Extract the (x, y) coordinate from the center of the cell holding the provided text.  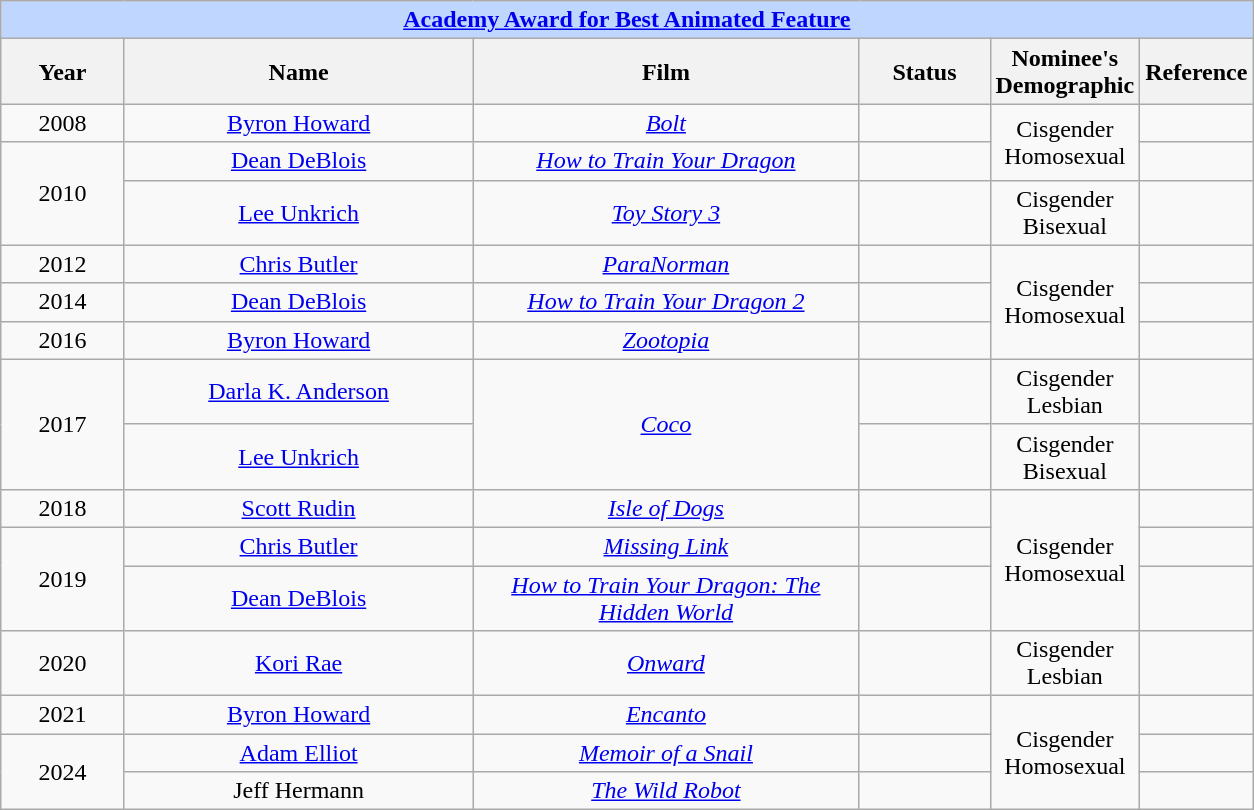
Reference (1196, 72)
2024 (63, 772)
Bolt (666, 123)
Year (63, 72)
2020 (63, 664)
Coco (666, 424)
ParaNorman (666, 264)
The Wild Robot (666, 791)
2016 (63, 340)
2018 (63, 508)
How to Train Your Dragon 2 (666, 302)
Isle of Dogs (666, 508)
Darla K. Anderson (298, 392)
How to Train Your Dragon: The Hidden World (666, 598)
Film (666, 72)
2014 (63, 302)
Kori Rae (298, 664)
2017 (63, 424)
2010 (63, 194)
Zootopia (666, 340)
Scott Rudin (298, 508)
2021 (63, 715)
2008 (63, 123)
Academy Award for Best Animated Feature (627, 20)
Status (924, 72)
2019 (63, 578)
How to Train Your Dragon (666, 161)
Encanto (666, 715)
Memoir of a Snail (666, 753)
Toy Story 3 (666, 212)
Name (298, 72)
Missing Link (666, 546)
Jeff Hermann (298, 791)
2012 (63, 264)
Adam Elliot (298, 753)
Nominee's Demographic (1065, 72)
Onward (666, 664)
